From the cell containing the given text, extract its center point as [x, y] coordinate. 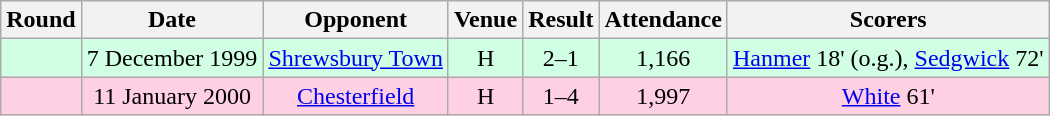
Attendance [663, 20]
Hanmer 18' (o.g.), Sedgwick 72' [888, 58]
Chesterfield [356, 96]
2–1 [561, 58]
Opponent [356, 20]
Scorers [888, 20]
1,997 [663, 96]
Venue [485, 20]
Date [172, 20]
11 January 2000 [172, 96]
Shrewsbury Town [356, 58]
7 December 1999 [172, 58]
Result [561, 20]
1–4 [561, 96]
1,166 [663, 58]
Round [41, 20]
White 61' [888, 96]
